Identify which cell holds the provided text, then report its (x, y) central coordinate. 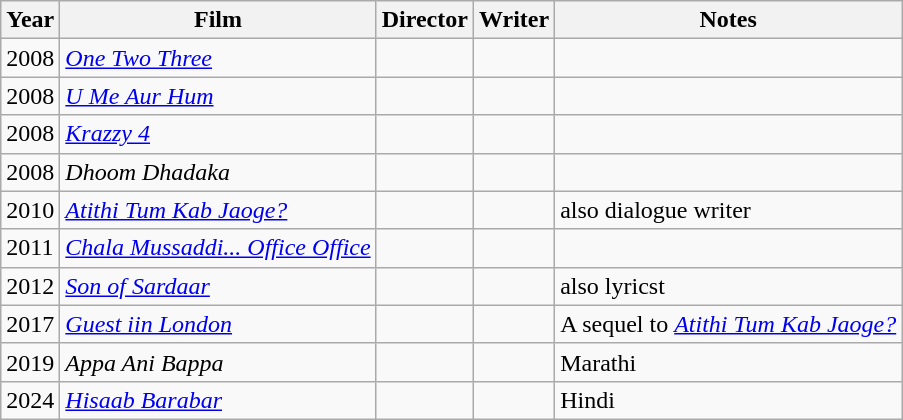
Year (30, 20)
Chala Mussaddi... Office Office (218, 248)
2011 (30, 248)
Marathi (728, 362)
Hisaab Barabar (218, 400)
Writer (514, 20)
Guest iin London (218, 324)
2010 (30, 210)
One Two Three (218, 58)
Dhoom Dhadaka (218, 172)
also dialogue writer (728, 210)
Hindi (728, 400)
Film (218, 20)
2017 (30, 324)
2012 (30, 286)
2024 (30, 400)
Director (424, 20)
Notes (728, 20)
Krazzy 4 (218, 134)
Appa Ani Bappa (218, 362)
A sequel to Atithi Tum Kab Jaoge? (728, 324)
2019 (30, 362)
U Me Aur Hum (218, 96)
Atithi Tum Kab Jaoge? (218, 210)
also lyricst (728, 286)
Son of Sardaar (218, 286)
